From the cell containing the given text, extract its center point as [X, Y] coordinate. 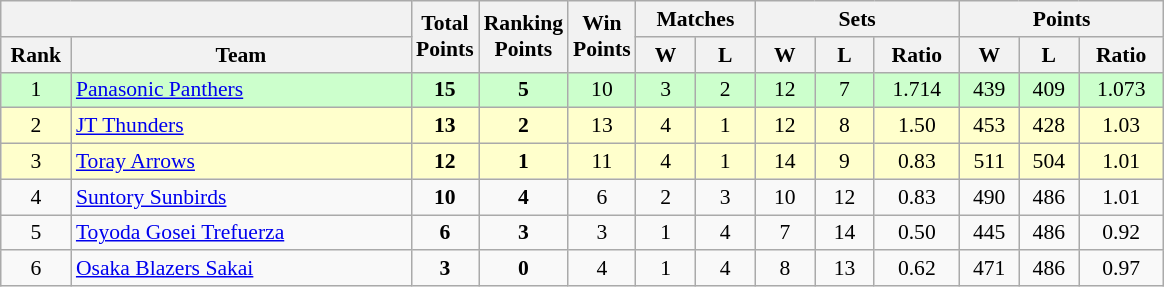
0.97 [1122, 269]
Osaka Blazers Sakai [241, 269]
0.50 [916, 233]
504 [1049, 162]
1.03 [1122, 126]
471 [989, 269]
RankingPoints [524, 36]
15 [445, 90]
11 [602, 162]
Suntory Sunbirds [241, 197]
0 [524, 269]
Points [1061, 19]
0.62 [916, 269]
511 [989, 162]
0.92 [1122, 233]
1.714 [916, 90]
453 [989, 126]
Matches [696, 19]
9 [845, 162]
428 [1049, 126]
WinPoints [602, 36]
JT Thunders [241, 126]
Toray Arrows [241, 162]
TotalPoints [445, 36]
439 [989, 90]
Team [241, 55]
1.073 [1122, 90]
490 [989, 197]
445 [989, 233]
Sets [857, 19]
1.50 [916, 126]
409 [1049, 90]
Panasonic Panthers [241, 90]
Rank [36, 55]
Toyoda Gosei Trefuerza [241, 233]
